Return [X, Y] of the center of cell containing provided text 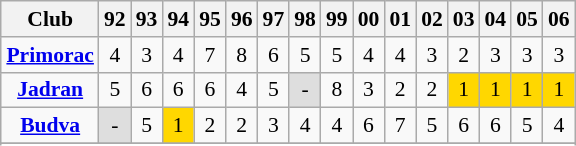
01 [400, 19]
99 [337, 19]
98 [305, 19]
06 [559, 19]
Budva [50, 126]
02 [432, 19]
95 [210, 19]
96 [242, 19]
97 [274, 19]
Jadran [50, 90]
04 [496, 19]
Primorac [50, 55]
92 [115, 19]
Club [50, 19]
03 [464, 19]
00 [369, 19]
93 [147, 19]
94 [178, 19]
05 [527, 19]
